Determine the (x, y) coordinate at the center of the cell enclosing the given text.  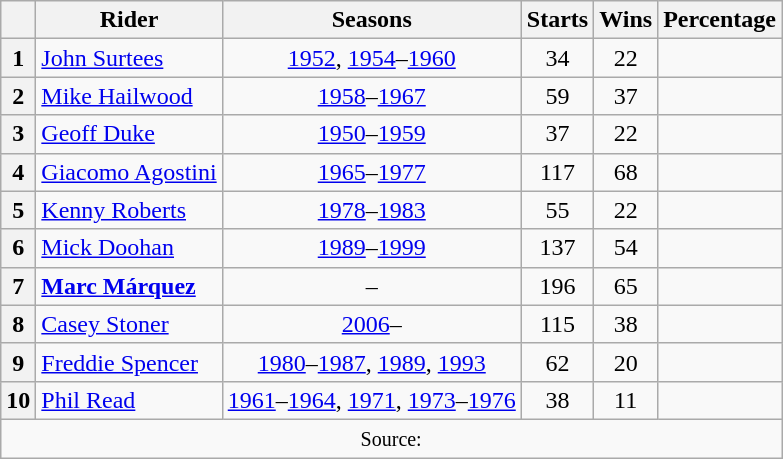
2006– (372, 324)
9 (18, 362)
– (372, 286)
1978–1983 (372, 210)
Mike Hailwood (129, 96)
4 (18, 172)
Percentage (720, 20)
Freddie Spencer (129, 362)
137 (557, 248)
Casey Stoner (129, 324)
65 (626, 286)
Kenny Roberts (129, 210)
11 (626, 400)
1950–1959 (372, 134)
54 (626, 248)
1961–1964, 1971, 1973–1976 (372, 400)
196 (557, 286)
Starts (557, 20)
2 (18, 96)
115 (557, 324)
John Surtees (129, 58)
Marc Márquez (129, 286)
117 (557, 172)
1965–1977 (372, 172)
7 (18, 286)
3 (18, 134)
8 (18, 324)
68 (626, 172)
1989–1999 (372, 248)
Phil Read (129, 400)
Geoff Duke (129, 134)
55 (557, 210)
20 (626, 362)
6 (18, 248)
1 (18, 58)
59 (557, 96)
1958–1967 (372, 96)
Mick Doohan (129, 248)
5 (18, 210)
62 (557, 362)
Rider (129, 20)
Giacomo Agostini (129, 172)
1980–1987, 1989, 1993 (372, 362)
Wins (626, 20)
Seasons (372, 20)
34 (557, 58)
1952, 1954–1960 (372, 58)
Source: (392, 438)
10 (18, 400)
